Capture the cell that displays the provided text and extract its (x, y) central coordinate. 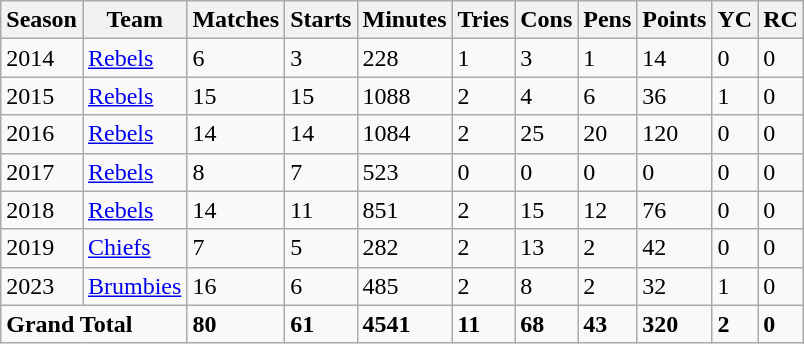
2018 (42, 210)
2014 (42, 58)
61 (321, 324)
Team (134, 20)
1088 (404, 96)
Grand Total (94, 324)
5 (321, 248)
16 (236, 286)
523 (404, 172)
32 (674, 286)
282 (404, 248)
4541 (404, 324)
2016 (42, 134)
Pens (608, 20)
Cons (546, 20)
76 (674, 210)
1084 (404, 134)
20 (608, 134)
2015 (42, 96)
Starts (321, 20)
851 (404, 210)
2017 (42, 172)
228 (404, 58)
13 (546, 248)
120 (674, 134)
Minutes (404, 20)
Season (42, 20)
Tries (484, 20)
Points (674, 20)
Matches (236, 20)
12 (608, 210)
68 (546, 324)
2023 (42, 286)
YC (735, 20)
25 (546, 134)
Brumbies (134, 286)
2019 (42, 248)
Chiefs (134, 248)
485 (404, 286)
RC (781, 20)
4 (546, 96)
36 (674, 96)
42 (674, 248)
43 (608, 324)
80 (236, 324)
320 (674, 324)
